Pinpoint the cell where the given text exists, returning its [x, y] midpoint coordinate. 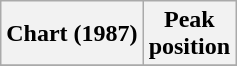
Peakposition [189, 34]
Chart (1987) [72, 34]
